Pinpoint the cell where the given text exists, returning its (X, Y) midpoint coordinate. 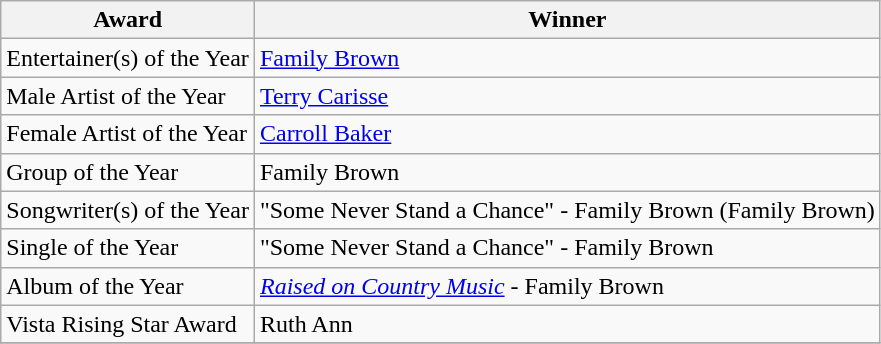
Winner (567, 20)
Ruth Ann (567, 324)
"Some Never Stand a Chance" - Family Brown (567, 248)
Female Artist of the Year (128, 134)
Male Artist of the Year (128, 96)
Songwriter(s) of the Year (128, 210)
Terry Carisse (567, 96)
Award (128, 20)
Raised on Country Music - Family Brown (567, 286)
Group of the Year (128, 172)
Album of the Year (128, 286)
Carroll Baker (567, 134)
Vista Rising Star Award (128, 324)
"Some Never Stand a Chance" - Family Brown (Family Brown) (567, 210)
Entertainer(s) of the Year (128, 58)
Single of the Year (128, 248)
